Scan for the cell matching the given text and deliver its (X, Y) coordinate at center. 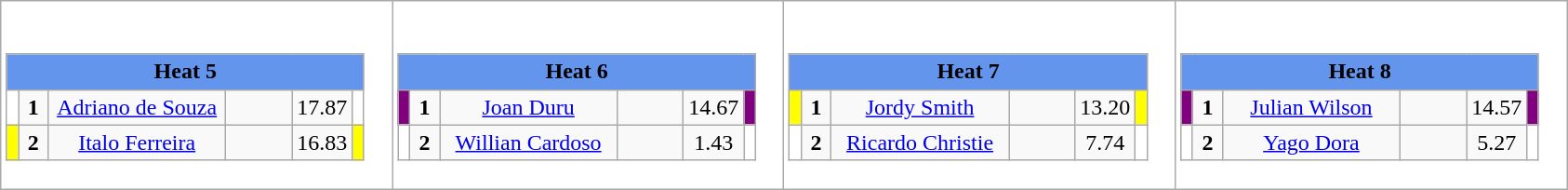
16.83 (322, 142)
Heat 6 1 Joan Duru 14.67 2 Willian Cardoso 1.43 (588, 95)
5.27 (1497, 142)
Jordy Smith (921, 107)
Italo Ferreira (138, 142)
Heat 5 (185, 72)
Adriano de Souza (138, 107)
Yago Dora (1311, 142)
Willian Cardoso (528, 142)
Ricardo Christie (921, 142)
1.43 (714, 142)
Heat 8 1 Julian Wilson 14.57 2 Yago Dora 5.27 (1371, 95)
Heat 5 1 Adriano de Souza 17.87 2 Italo Ferreira 16.83 (197, 95)
Heat 6 (577, 72)
Heat 8 (1360, 72)
Heat 7 1 Jordy Smith 13.20 2 Ricardo Christie 7.74 (980, 95)
17.87 (322, 107)
14.57 (1497, 107)
13.20 (1105, 107)
Joan Duru (528, 107)
14.67 (714, 107)
Heat 7 (968, 72)
Julian Wilson (1311, 107)
7.74 (1105, 142)
